From the cell containing the given text, extract its center point as [x, y] coordinate. 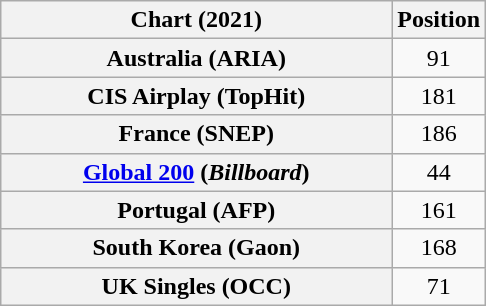
France (SNEP) [196, 134]
Portugal (AFP) [196, 210]
Chart (2021) [196, 20]
91 [439, 58]
Australia (ARIA) [196, 58]
CIS Airplay (TopHit) [196, 96]
186 [439, 134]
161 [439, 210]
Position [439, 20]
71 [439, 286]
South Korea (Gaon) [196, 248]
181 [439, 96]
44 [439, 172]
168 [439, 248]
UK Singles (OCC) [196, 286]
Global 200 (Billboard) [196, 172]
